Return (X, Y) of the center of cell containing provided text 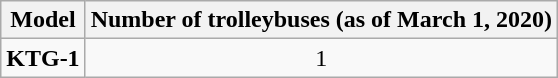
KTG-1 (43, 58)
Number of trolleybuses (as of March 1, 2020) (321, 20)
Model (43, 20)
1 (321, 58)
